Scan for the cell matching the given text and deliver its [x, y] coordinate at center. 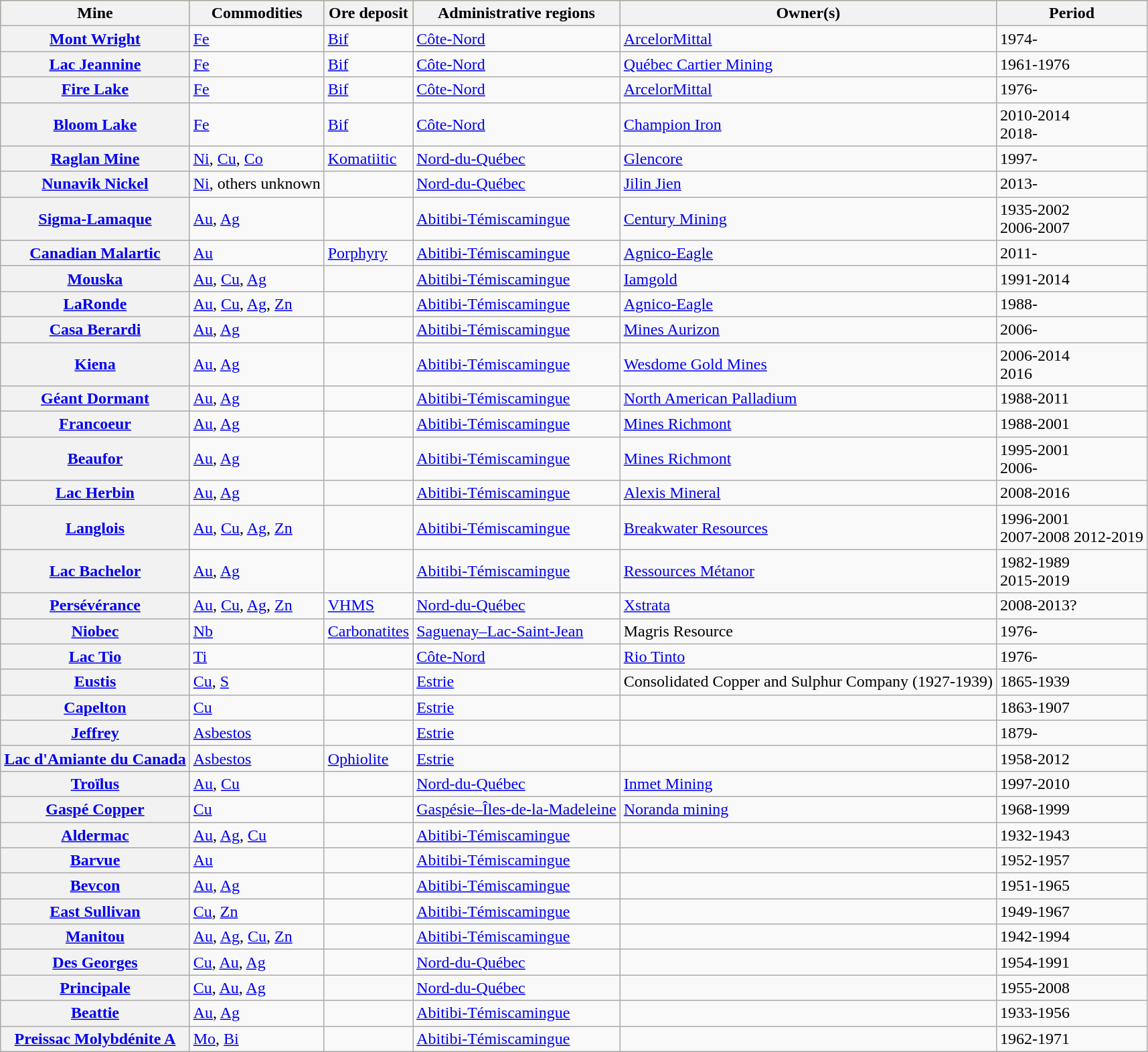
Beaufor [95, 459]
Nunavik Nickel [95, 184]
North American Palladium [808, 399]
Francoeur [95, 424]
Au, Ag, Cu, Zn [257, 937]
East Sullivan [95, 911]
Au, Cu [257, 784]
Mo, Bi [257, 1039]
1995-20012006- [1072, 459]
1961-1976 [1072, 64]
Lac Bachelor [95, 572]
Ti [257, 656]
1942-1994 [1072, 937]
Langlois [95, 527]
Ressources Métanor [808, 572]
Lac Herbin [95, 493]
1988-2001 [1072, 424]
Lac d'Amiante du Canada [95, 758]
Québec Cartier Mining [808, 64]
Century Mining [808, 218]
1865-1939 [1072, 682]
Glencore [808, 159]
Ni, Cu, Co [257, 159]
1991-2014 [1072, 278]
1974- [1072, 39]
Principale [95, 988]
2006- [1072, 329]
Xstrata [808, 606]
1954-1991 [1072, 962]
1863-1907 [1072, 707]
Capelton [95, 707]
Gaspé Copper [95, 809]
Iamgold [808, 278]
Magris Resource [808, 631]
1958-2012 [1072, 758]
Raglan Mine [95, 159]
Barvue [95, 861]
Carbonatites [368, 631]
Manitou [95, 937]
Nb [257, 631]
Mine [95, 13]
Aldermac [95, 835]
1996-20012007-2008 2012-2019 [1072, 527]
1968-1999 [1072, 809]
Period [1072, 13]
2011- [1072, 253]
Lac Jeannine [95, 64]
LaRonde [95, 304]
1935-20022006-2007 [1072, 218]
1933-1956 [1072, 1013]
Casa Berardi [95, 329]
Champion Iron [808, 124]
Des Georges [95, 962]
Bloom Lake [95, 124]
1988- [1072, 304]
Géant Dormant [95, 399]
Lac Tio [95, 656]
Alexis Mineral [808, 493]
2013- [1072, 184]
Breakwater Resources [808, 527]
Au, Ag, Cu [257, 835]
2010-20142018- [1072, 124]
1932-1943 [1072, 835]
1962-1971 [1072, 1039]
Saguenay–Lac-Saint-Jean [517, 631]
1952-1957 [1072, 861]
1982-19892015-2019 [1072, 572]
Jilin Jien [808, 184]
Niobec [95, 631]
Commodities [257, 13]
Au, Cu, Ag [257, 278]
VHMS [368, 606]
Ophiolite [368, 758]
1949-1967 [1072, 911]
Beattie [95, 1013]
2006-20142016 [1072, 364]
1997- [1072, 159]
Porphyry [368, 253]
Mont Wright [95, 39]
Canadian Malartic [95, 253]
Kiena [95, 364]
Gaspésie–Îles-de-la-Madeleine [517, 809]
Jeffrey [95, 733]
2008-2013? [1072, 606]
Troïlus [95, 784]
Inmet Mining [808, 784]
Persévérance [95, 606]
Administrative regions [517, 13]
Eustis [95, 682]
Mines Aurizon [808, 329]
Ni, others unknown [257, 184]
Komatiitic [368, 159]
1955-2008 [1072, 988]
Sigma-Lamaque [95, 218]
Preissac Molybdénite A [95, 1039]
Consolidated Copper and Sulphur Company (1927-1939) [808, 682]
Owner(s) [808, 13]
2008-2016 [1072, 493]
Noranda mining [808, 809]
Mouska [95, 278]
Fire Lake [95, 90]
1988-2011 [1072, 399]
1997-2010 [1072, 784]
Bevcon [95, 886]
Wesdome Gold Mines [808, 364]
Rio Tinto [808, 656]
Cu, Zn [257, 911]
1879- [1072, 733]
Ore deposit [368, 13]
1951-1965 [1072, 886]
Cu, S [257, 682]
